Return the (X, Y) coordinate for the center point of the cell that contains the specified text.  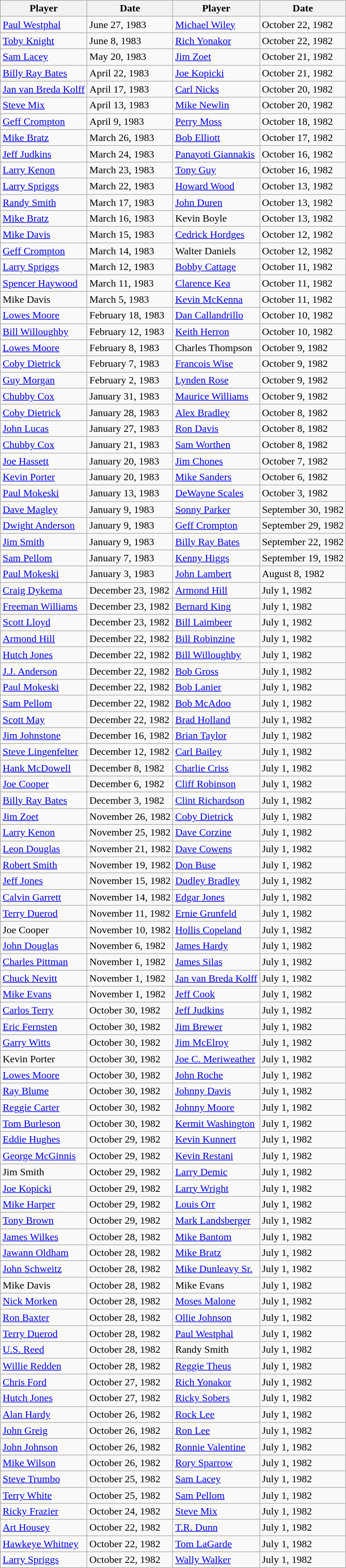
Freeman Williams (44, 606)
March 24, 1983 (130, 154)
June 27, 1983 (130, 25)
June 8, 1983 (130, 41)
Jim Johnstone (44, 736)
Jim Brewer (216, 1027)
Kenny Higgs (216, 558)
January 31, 1983 (130, 396)
Johnny Davis (216, 1091)
Bernard King (216, 606)
Kevin Restani (216, 1156)
Hawkeye Whitney (44, 1544)
Lynden Rose (216, 380)
April 22, 1983 (130, 73)
Tony Brown (44, 1220)
Calvin Garrett (44, 897)
Scott Lloyd (44, 622)
October 3, 1982 (303, 493)
Charlie Criss (216, 768)
April 13, 1983 (130, 105)
James Silas (216, 962)
November 11, 1982 (130, 913)
Sam Worthen (216, 445)
Kevin Boyle (216, 219)
Walter Daniels (216, 251)
Alan Hardy (44, 1414)
Clarence Kea (216, 283)
Ollie Johnson (216, 1317)
November 14, 1982 (130, 897)
Ron Davis (216, 428)
Brad Holland (216, 720)
Francois Wise (216, 364)
Tony Guy (216, 170)
December 12, 1982 (130, 752)
February 12, 1983 (130, 332)
Sonny Parker (216, 510)
Art Housey (44, 1528)
Craig Dykema (44, 590)
Spencer Haywood (44, 283)
Carl Nicks (216, 89)
Clint Richardson (216, 800)
Bob McAdoo (216, 703)
Nick Morken (44, 1301)
Jawann Oldham (44, 1253)
April 17, 1983 (130, 89)
Perry Moss (216, 121)
Dave Corzine (216, 833)
Johnny Moore (216, 1107)
December 16, 1982 (130, 736)
May 20, 1983 (130, 57)
Mike Wilson (44, 1463)
Robert Smith (44, 865)
October 17, 1982 (303, 138)
Moses Malone (216, 1301)
Michael Wiley (216, 25)
Scott May (44, 720)
James Hardy (216, 946)
March 11, 1983 (130, 283)
Louis Orr (216, 1204)
J.J. Anderson (44, 671)
September 29, 1982 (303, 526)
January 28, 1983 (130, 412)
September 30, 1982 (303, 510)
October 6, 1982 (303, 477)
Ron Lee (216, 1430)
Charles Pittman (44, 962)
Kevin Kunnert (216, 1140)
Ronnie Valentine (216, 1447)
Ricky Frazier (44, 1512)
October 7, 1982 (303, 461)
Wally Walker (216, 1560)
Brian Taylor (216, 736)
Bill Laimbeer (216, 622)
John Lambert (216, 574)
November 19, 1982 (130, 865)
U.S. Reed (44, 1350)
Alex Bradley (216, 412)
Larry Wright (216, 1188)
March 14, 1983 (130, 251)
Jim Chones (216, 461)
February 8, 1983 (130, 348)
January 13, 1983 (130, 493)
Bob Elliott (216, 138)
John Greig (44, 1430)
Dudley Bradley (216, 881)
Dwight Anderson (44, 526)
September 22, 1982 (303, 542)
Chuck Nevitt (44, 978)
December 8, 1982 (130, 768)
Eric Fernsten (44, 1027)
Cedrick Hordges (216, 235)
Tom Burleson (44, 1123)
Mark Landsberger (216, 1220)
Keith Herron (216, 332)
Kermit Washington (216, 1123)
August 8, 1982 (303, 574)
George McGinnis (44, 1156)
Mike Newlin (216, 105)
October 18, 1982 (303, 121)
January 3, 1983 (130, 574)
Reggie Carter (44, 1107)
November 15, 1982 (130, 881)
March 16, 1983 (130, 219)
Don Buse (216, 865)
Larry Demic (216, 1172)
March 17, 1983 (130, 203)
Bob Gross (216, 671)
March 15, 1983 (130, 235)
T.R. Dunn (216, 1528)
November 26, 1982 (130, 816)
Guy Morgan (44, 380)
Eddie Hughes (44, 1140)
March 23, 1983 (130, 170)
Joe C. Meriweather (216, 1059)
Willie Redden (44, 1366)
November 21, 1982 (130, 849)
Mike Sanders (216, 477)
Carl Bailey (216, 752)
February 7, 1983 (130, 364)
Ron Baxter (44, 1317)
March 5, 1983 (130, 299)
Bill Robinzine (216, 639)
February 2, 1983 (130, 380)
Reggie Theus (216, 1366)
Hank McDowell (44, 768)
Jeff Cook (216, 994)
Chris Ford (44, 1382)
Rock Lee (216, 1414)
John Roche (216, 1075)
January 7, 1983 (130, 558)
Steve Trumbo (44, 1479)
February 18, 1983 (130, 315)
September 19, 1982 (303, 558)
Mike Bantom (216, 1237)
Dave Cowens (216, 849)
Terry White (44, 1495)
December 3, 1982 (130, 800)
Dave Magley (44, 510)
Joe Hassett (44, 461)
Toby Knight (44, 41)
Ernie Grunfeld (216, 913)
Howard Wood (216, 186)
March 26, 1983 (130, 138)
Tom LaGarde (216, 1544)
John Douglas (44, 946)
John Lucas (44, 428)
Leon Douglas (44, 849)
April 9, 1983 (130, 121)
Maurice Williams (216, 396)
Bobby Cattage (216, 267)
Hollis Copeland (216, 929)
Kevin McKenna (216, 299)
Mike Dunleavy Sr. (216, 1269)
November 25, 1982 (130, 833)
November 6, 1982 (130, 946)
Charles Thompson (216, 348)
January 27, 1983 (130, 428)
Carlos Terry (44, 1011)
Jeff Jones (44, 881)
December 6, 1982 (130, 784)
March 12, 1983 (130, 267)
Edgar Jones (216, 897)
Cliff Robinson (216, 784)
Dan Callandrillo (216, 315)
March 22, 1983 (130, 186)
October 24, 1982 (130, 1512)
DeWayne Scales (216, 493)
Ray Blume (44, 1091)
November 10, 1982 (130, 929)
John Johnson (44, 1447)
Rory Sparrow (216, 1463)
January 21, 1983 (130, 445)
John Schweitz (44, 1269)
Panayoti Giannakis (216, 154)
Bob Lanier (216, 687)
Jim McElroy (216, 1043)
Garry Witts (44, 1043)
James Wilkes (44, 1237)
Ricky Sobers (216, 1398)
Mike Harper (44, 1204)
John Duren (216, 203)
Steve Lingenfelter (44, 752)
